Determine the (X, Y) coordinate at the center of the cell enclosing the given text.  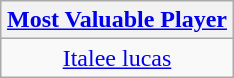
Most Valuable Player (116, 20)
Italee lucas (116, 58)
